Detect which cell encompasses the target text, then output its [x, y] center coordinate. 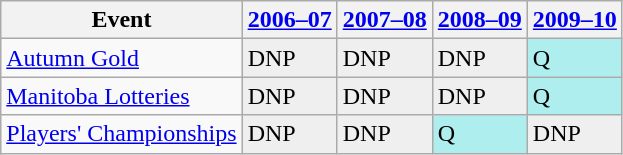
Event [122, 20]
2009–10 [574, 20]
2006–07 [290, 20]
2008–09 [480, 20]
Manitoba Lotteries [122, 96]
2007–08 [384, 20]
Players' Championships [122, 134]
Autumn Gold [122, 58]
